Determine the (X, Y) coordinate at the center of the cell enclosing the given text.  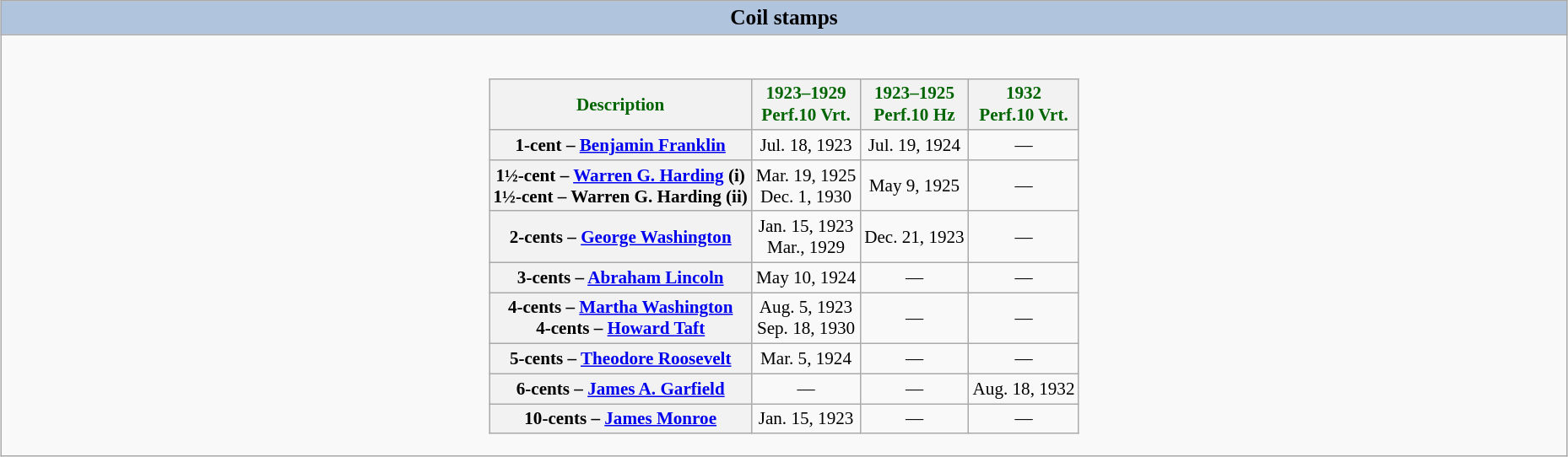
Description (621, 105)
2-cents – George Washington (621, 236)
Jul. 19, 1924 (914, 145)
10-cents – James Monroe (621, 418)
Aug. 18, 1932 (1025, 388)
Mar. 19, 1925Dec. 1, 1930 (806, 185)
1923–1925Perf.10 Hz (914, 105)
6-cents – James A. Garfield (621, 388)
Jan. 15, 1923Mar., 1929 (806, 236)
1932Perf.10 Vrt. (1025, 105)
Aug. 5, 1923Sep. 18, 1930 (806, 319)
May 9, 1925 (914, 185)
Coil stamps (785, 18)
Jan. 15, 1923 (806, 418)
Dec. 21, 1923 (914, 236)
3-cents – Abraham Lincoln (621, 277)
Jul. 18, 1923 (806, 145)
5-cents – Theodore Roosevelt (621, 359)
1½-cent – Warren G. Harding (i)1½-cent – Warren G. Harding (ii) (621, 185)
1-cent – Benjamin Franklin (621, 145)
May 10, 1924 (806, 277)
4-cents – Martha Washington4-cents – Howard Taft (621, 319)
Mar. 5, 1924 (806, 359)
1923–1929Perf.10 Vrt. (806, 105)
